Identify which cell holds the provided text, then report its (x, y) central coordinate. 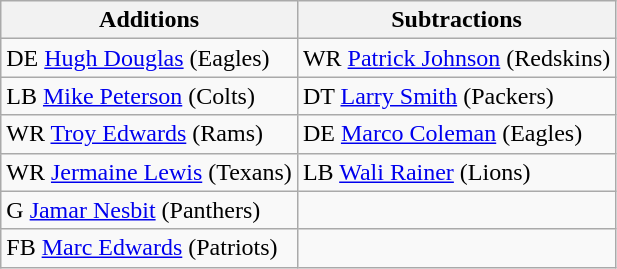
WR Jermaine Lewis (Texans) (150, 172)
WR Patrick Johnson (Redskins) (456, 58)
LB Mike Peterson (Colts) (150, 96)
DE Hugh Douglas (Eagles) (150, 58)
Subtractions (456, 20)
DT Larry Smith (Packers) (456, 96)
G Jamar Nesbit (Panthers) (150, 210)
LB Wali Rainer (Lions) (456, 172)
WR Troy Edwards (Rams) (150, 134)
FB Marc Edwards (Patriots) (150, 248)
Additions (150, 20)
DE Marco Coleman (Eagles) (456, 134)
